Capture the cell that displays the provided text and extract its (x, y) central coordinate. 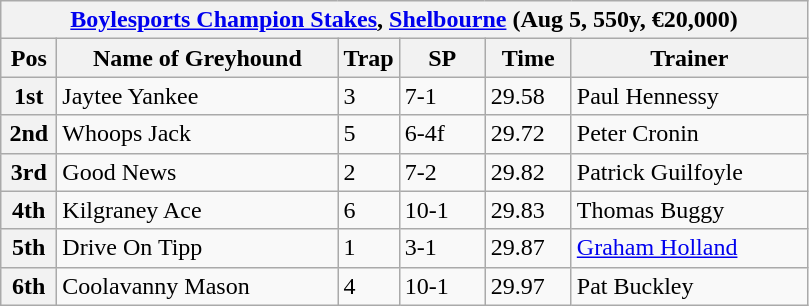
4 (368, 286)
6th (29, 286)
2 (368, 172)
Peter Cronin (689, 134)
3-1 (442, 248)
Drive On Tipp (198, 248)
29.82 (528, 172)
Pos (29, 58)
1st (29, 96)
29.58 (528, 96)
5 (368, 134)
4th (29, 210)
5th (29, 248)
Boylesports Champion Stakes, Shelbourne (Aug 5, 550y, €20,000) (404, 20)
7-2 (442, 172)
SP (442, 58)
Name of Greyhound (198, 58)
Thomas Buggy (689, 210)
3rd (29, 172)
Trap (368, 58)
Coolavanny Mason (198, 286)
Jaytee Yankee (198, 96)
Paul Hennessy (689, 96)
Time (528, 58)
Trainer (689, 58)
Good News (198, 172)
29.97 (528, 286)
Kilgraney Ace (198, 210)
2nd (29, 134)
6-4f (442, 134)
Patrick Guilfoyle (689, 172)
7-1 (442, 96)
29.87 (528, 248)
Pat Buckley (689, 286)
29.72 (528, 134)
6 (368, 210)
29.83 (528, 210)
1 (368, 248)
Whoops Jack (198, 134)
Graham Holland (689, 248)
3 (368, 96)
